Determine the (X, Y) coordinate at the center of the cell enclosing the given text.  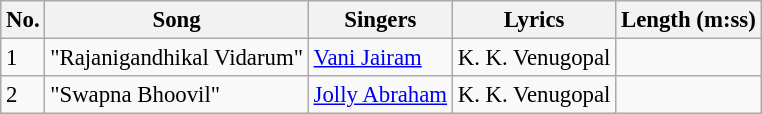
Lyrics (534, 20)
No. (23, 20)
Length (m:ss) (688, 20)
Jolly Abraham (380, 95)
Song (176, 20)
Vani Jairam (380, 58)
Singers (380, 20)
2 (23, 95)
"Swapna Bhoovil" (176, 95)
"Rajanigandhikal Vidarum" (176, 58)
1 (23, 58)
